Determine the [x, y] coordinate at the center of the cell enclosing the given text.  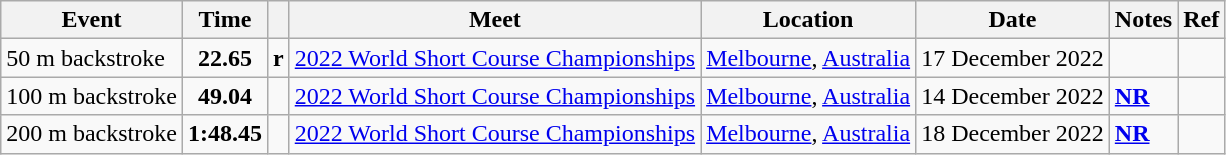
22.65 [224, 58]
14 December 2022 [1013, 96]
Location [808, 20]
100 m backstroke [92, 96]
Event [92, 20]
49.04 [224, 96]
r [278, 58]
50 m backstroke [92, 58]
Time [224, 20]
Notes [1143, 20]
200 m backstroke [92, 134]
17 December 2022 [1013, 58]
1:48.45 [224, 134]
Ref [1202, 20]
18 December 2022 [1013, 134]
Date [1013, 20]
Meet [494, 20]
